Return the [x, y] coordinate for the center point of the cell that contains the specified text.  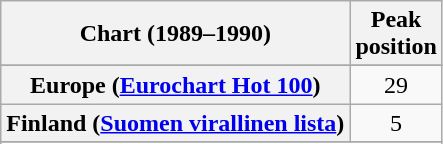
5 [396, 123]
Chart (1989–1990) [176, 34]
Finland (Suomen virallinen lista) [176, 123]
29 [396, 85]
Peakposition [396, 34]
Europe (Eurochart Hot 100) [176, 85]
